Find where the given text appears and provide that cell's center as [X, Y] coordinate. 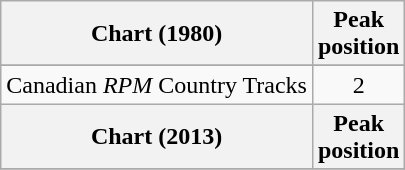
Canadian RPM Country Tracks [157, 85]
Chart (2013) [157, 136]
Chart (1980) [157, 34]
2 [358, 85]
